Return the (x, y) coordinate for the center point of the cell that contains the specified text.  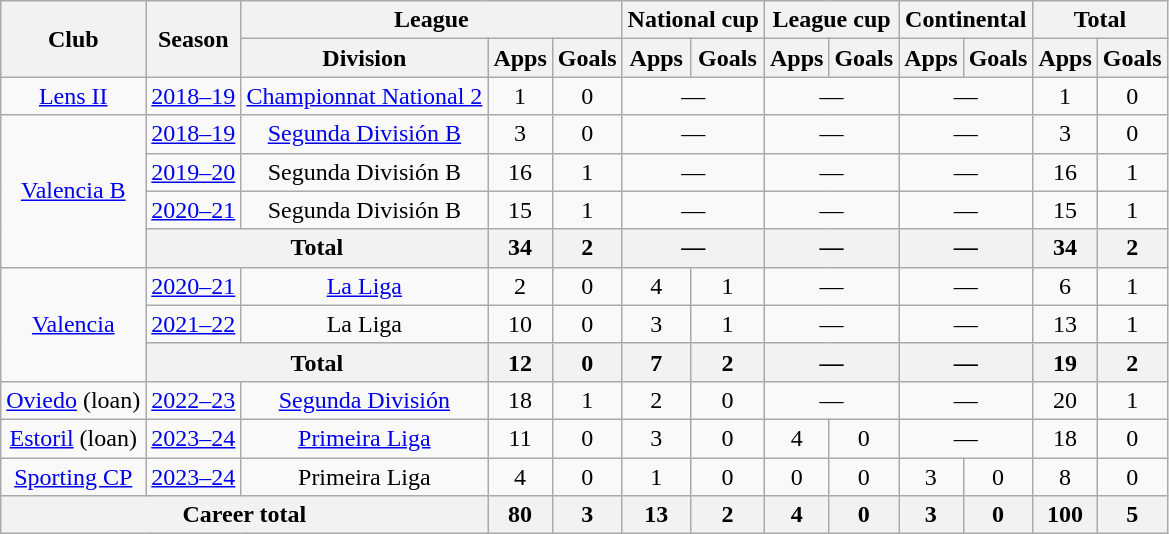
League (432, 20)
Division (364, 58)
80 (520, 515)
Championnat National 2 (364, 96)
Continental (966, 20)
8 (1065, 477)
2019–20 (194, 172)
Valencia (74, 324)
Oviedo (loan) (74, 400)
Valencia B (74, 191)
100 (1065, 515)
20 (1065, 400)
Lens II (74, 96)
Segunda División (364, 400)
12 (520, 362)
2022–23 (194, 400)
Season (194, 39)
Sporting CP (74, 477)
National cup (693, 20)
League cup (831, 20)
7 (656, 362)
2021–22 (194, 324)
Estoril (loan) (74, 438)
11 (520, 438)
5 (1132, 515)
10 (520, 324)
19 (1065, 362)
Club (74, 39)
Career total (244, 515)
6 (1065, 286)
